Capture the cell that displays the provided text and extract its (x, y) central coordinate. 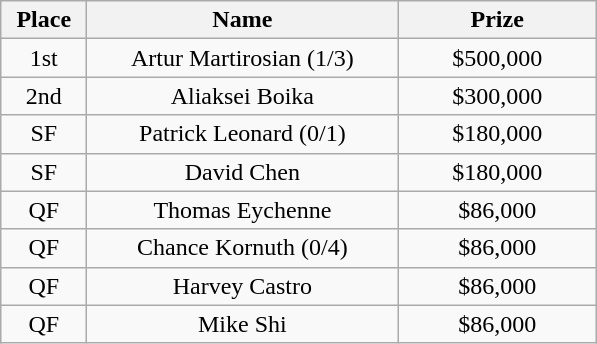
$300,000 (498, 96)
Aliaksei Boika (242, 96)
Name (242, 20)
Harvey Castro (242, 286)
1st (44, 58)
Patrick Leonard (0/1) (242, 134)
Place (44, 20)
Mike Shi (242, 324)
Thomas Eychenne (242, 210)
Chance Kornuth (0/4) (242, 248)
David Chen (242, 172)
2nd (44, 96)
Prize (498, 20)
$500,000 (498, 58)
Artur Martirosian (1/3) (242, 58)
